Return the (X, Y) coordinate for the center point of the cell that contains the specified text.  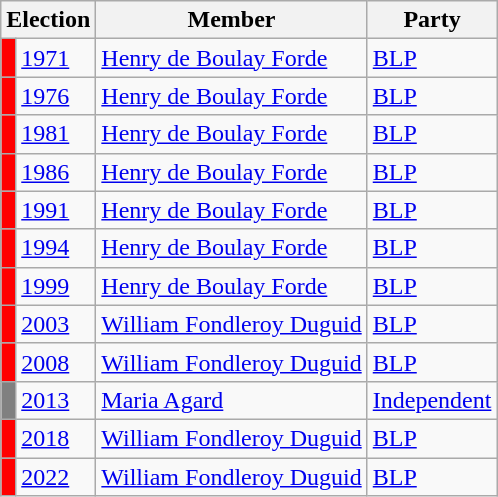
1976 (56, 96)
2013 (56, 400)
2008 (56, 362)
Party (432, 20)
Election (48, 20)
1994 (56, 248)
2022 (56, 477)
2003 (56, 324)
1986 (56, 172)
1999 (56, 286)
Independent (432, 400)
2018 (56, 438)
1981 (56, 134)
Member (232, 20)
Maria Agard (232, 400)
1991 (56, 210)
1971 (56, 58)
